Scan for the cell matching the given text and deliver its [X, Y] coordinate at center. 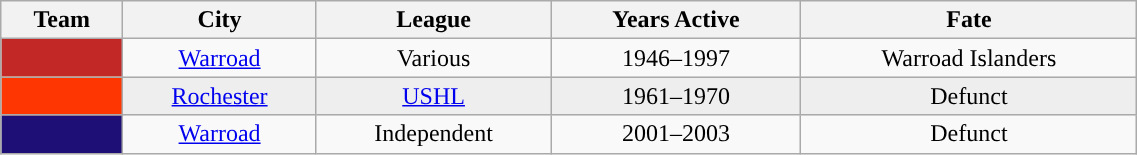
USHL [433, 96]
Various [433, 58]
League [433, 20]
Team [62, 20]
Independent [433, 134]
2001–2003 [676, 134]
Warroad Islanders [969, 58]
City [220, 20]
1961–1970 [676, 96]
Years Active [676, 20]
1946–1997 [676, 58]
Fate [969, 20]
Rochester [220, 96]
